Scan for the cell matching the given text and deliver its (x, y) coordinate at center. 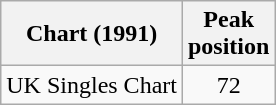
Chart (1991) (92, 34)
Peakposition (228, 34)
72 (228, 85)
UK Singles Chart (92, 85)
